From the cell containing the given text, extract its center point as [x, y] coordinate. 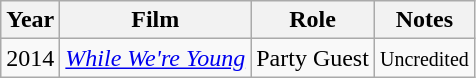
Uncredited [424, 58]
While We're Young [156, 58]
Film [156, 20]
Party Guest [313, 58]
Notes [424, 20]
2014 [30, 58]
Role [313, 20]
Year [30, 20]
